Provide the [X, Y] coordinate of the cell's center where the given text is located.  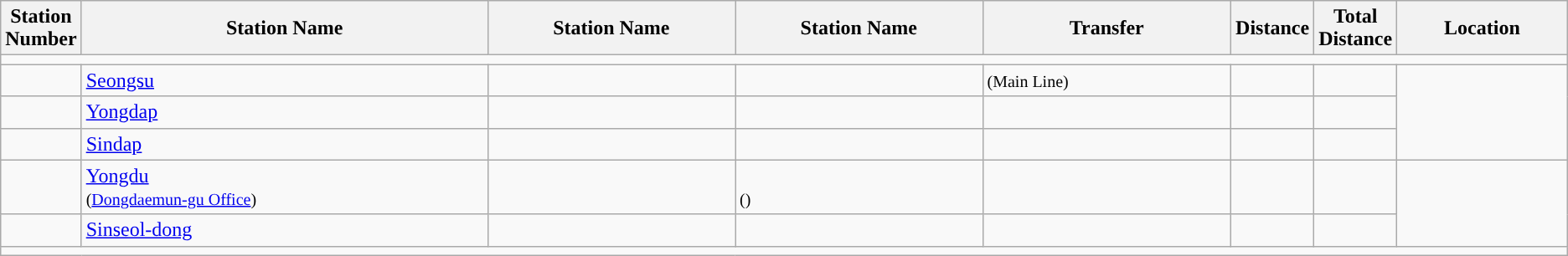
Location [1483, 28]
Yongdu (Dongdaemun-gu Office) [285, 187]
Distance [1273, 28]
StationNumber [41, 28]
(Main Line) [1107, 80]
TotalDistance [1355, 28]
Transfer [1107, 28]
() [859, 187]
Sindap [285, 144]
Sinseol-dong [285, 230]
Yongdap [285, 112]
Seongsu [285, 80]
